Output the (X, Y) coordinate of the center of the cell containing the given text.  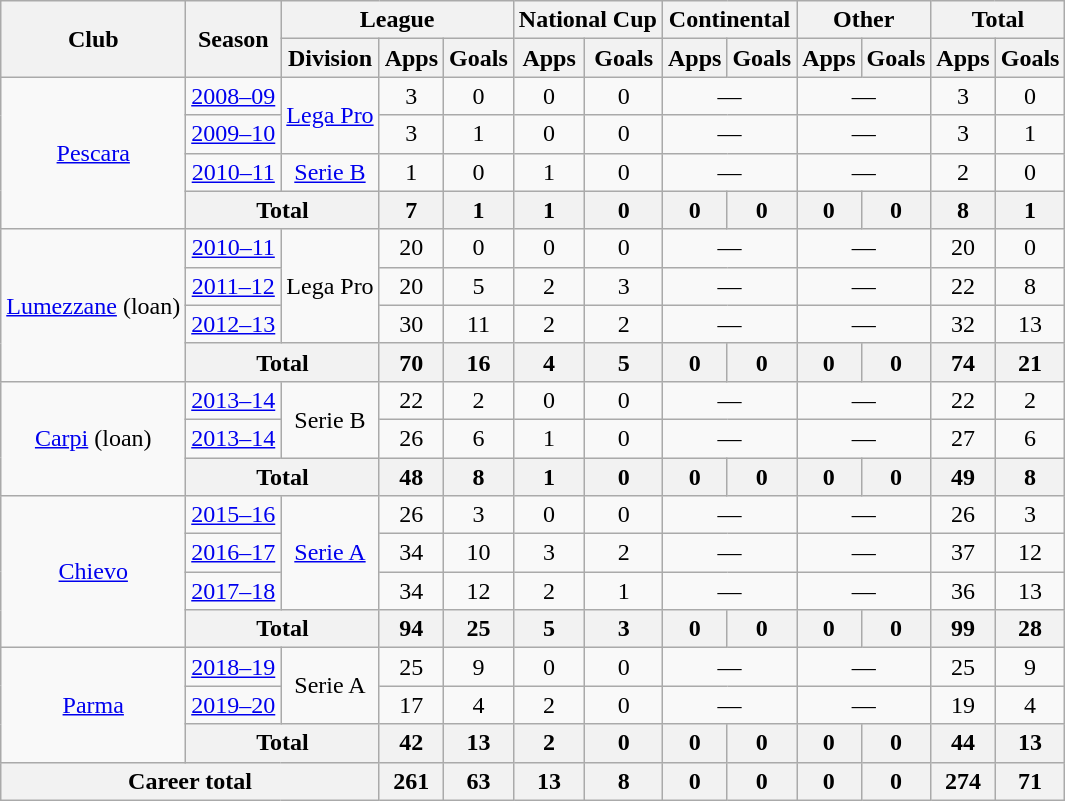
274 (963, 781)
70 (411, 362)
2017–18 (234, 591)
Continental (729, 20)
2009–10 (234, 134)
27 (963, 438)
Other (864, 20)
2012–13 (234, 324)
21 (1030, 362)
Lumezzane (loan) (94, 305)
2016–17 (234, 553)
28 (1030, 629)
36 (963, 591)
99 (963, 629)
10 (479, 553)
2018–19 (234, 667)
Chievo (94, 572)
32 (963, 324)
19 (963, 705)
17 (411, 705)
2008–09 (234, 96)
Carpi (loan) (94, 438)
71 (1030, 781)
74 (963, 362)
11 (479, 324)
94 (411, 629)
Club (94, 39)
2011–12 (234, 286)
16 (479, 362)
2019–20 (234, 705)
Season (234, 39)
League (398, 20)
30 (411, 324)
49 (963, 477)
Parma (94, 705)
261 (411, 781)
63 (479, 781)
37 (963, 553)
National Cup (588, 20)
7 (411, 210)
Career total (190, 781)
42 (411, 743)
48 (411, 477)
2015–16 (234, 515)
Division (330, 58)
Pescara (94, 153)
44 (963, 743)
